Locate the cell with the specified text and output its (x, y) center coordinate. 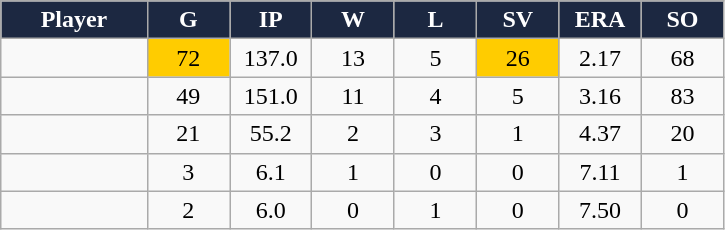
L (435, 20)
11 (353, 96)
IP (271, 20)
3.16 (600, 96)
13 (353, 58)
68 (682, 58)
7.50 (600, 210)
Player (74, 20)
W (353, 20)
49 (188, 96)
SV (518, 20)
21 (188, 134)
26 (518, 58)
4 (435, 96)
ERA (600, 20)
72 (188, 58)
55.2 (271, 134)
6.1 (271, 172)
83 (682, 96)
SO (682, 20)
G (188, 20)
137.0 (271, 58)
151.0 (271, 96)
7.11 (600, 172)
2.17 (600, 58)
6.0 (271, 210)
4.37 (600, 134)
20 (682, 134)
